Extract the (X, Y) coordinate from the center of the cell holding the provided text.  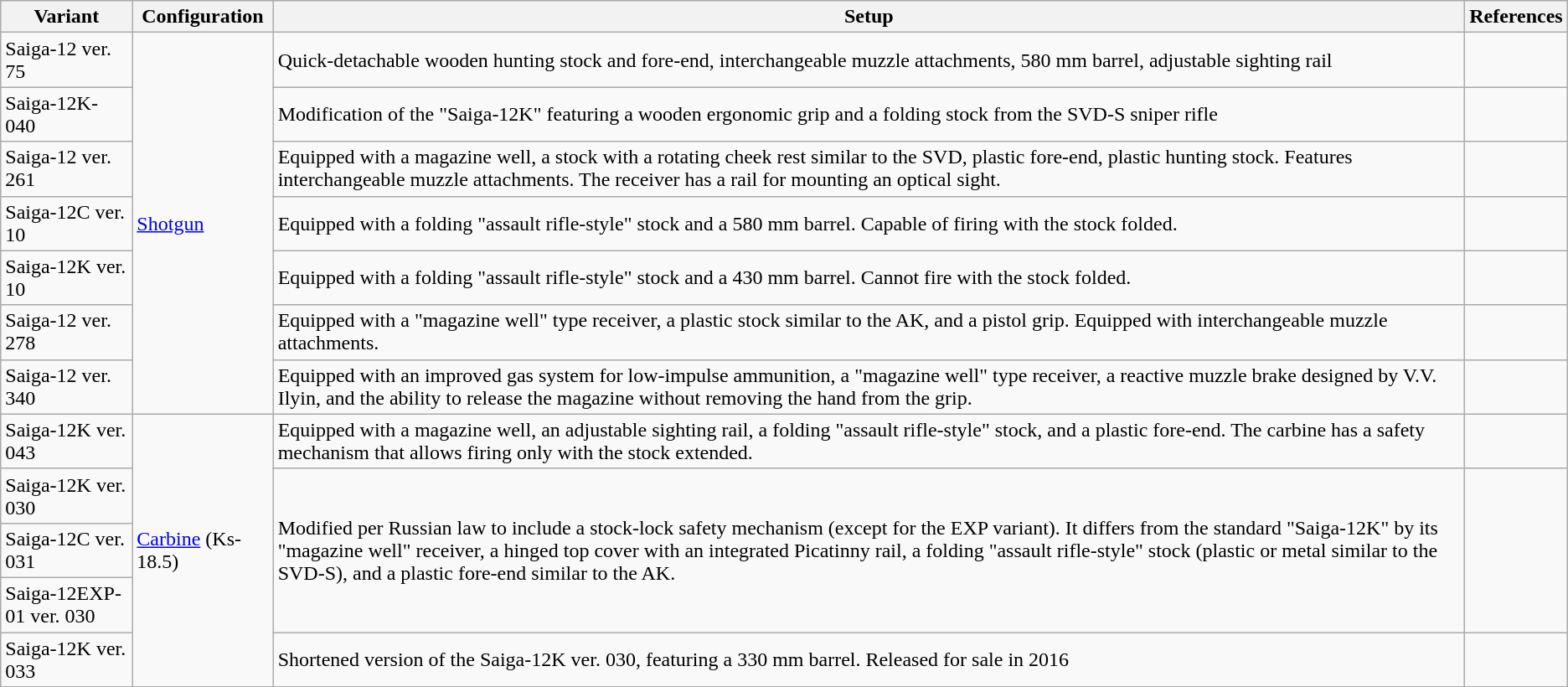
Saiga-12C ver. 10 (67, 223)
Saiga-12K ver. 10 (67, 278)
Variant (67, 17)
Carbine (Ks-18.5) (203, 550)
Shotgun (203, 223)
References (1516, 17)
Saiga-12K-040 (67, 114)
Saiga-12K ver. 043 (67, 441)
Saiga-12K ver. 030 (67, 496)
Modification of the "Saiga-12K" featuring a wooden ergonomic grip and a folding stock from the SVD-S sniper rifle (869, 114)
Equipped with a folding "assault rifle-style" stock and a 430 mm barrel. Cannot fire with the stock folded. (869, 278)
Setup (869, 17)
Saiga-12K ver. 033 (67, 659)
Equipped with a folding "assault rifle-style" stock and a 580 mm barrel. Capable of firing with the stock folded. (869, 223)
Shortened version of the Saiga-12K ver. 030, featuring a 330 mm barrel. Released for sale in 2016 (869, 659)
Saiga-12 ver. 261 (67, 169)
Saiga-12 ver. 278 (67, 332)
Saiga-12EXP-01 ver. 030 (67, 605)
Saiga-12C ver. 031 (67, 550)
Quick-detachable wooden hunting stock and fore-end, interchangeable muzzle attachments, 580 mm barrel, adjustable sighting rail (869, 60)
Saiga-12 ver. 75 (67, 60)
Configuration (203, 17)
Saiga-12 ver. 340 (67, 387)
